From the cell containing the given text, extract its center point as [X, Y] coordinate. 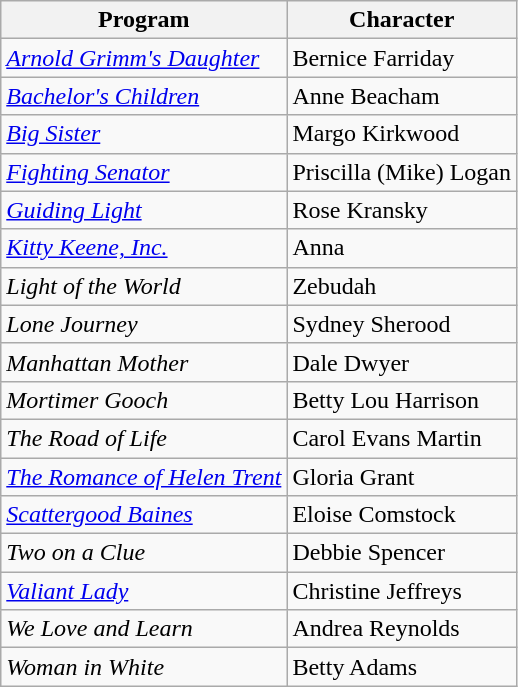
Bernice Farriday [402, 58]
Program [144, 20]
Two on a Clue [144, 553]
Kitty Keene, Inc. [144, 248]
Dale Dwyer [402, 362]
Fighting Senator [144, 172]
Zebudah [402, 286]
Lone Journey [144, 324]
Arnold Grimm's Daughter [144, 58]
Margo Kirkwood [402, 134]
Scattergood Baines [144, 515]
Manhattan Mother [144, 362]
Woman in White [144, 667]
Big Sister [144, 134]
Anne Beacham [402, 96]
Valiant Lady [144, 591]
Character [402, 20]
Betty Adams [402, 667]
Anna [402, 248]
Rose Kransky [402, 210]
Bachelor's Children [144, 96]
Betty Lou Harrison [402, 400]
The Road of Life [144, 438]
Light of the World [144, 286]
Mortimer Gooch [144, 400]
We Love and Learn [144, 629]
The Romance of Helen Trent [144, 477]
Eloise Comstock [402, 515]
Christine Jeffreys [402, 591]
Sydney Sherood [402, 324]
Debbie Spencer [402, 553]
Carol Evans Martin [402, 438]
Gloria Grant [402, 477]
Priscilla (Mike) Logan [402, 172]
Guiding Light [144, 210]
Andrea Reynolds [402, 629]
